Output the (x, y) coordinate of the center of the cell containing the given text.  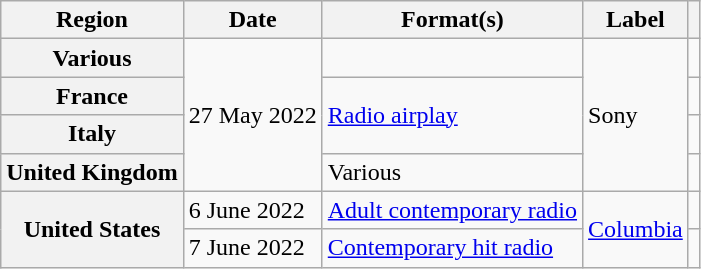
Radio airplay (452, 115)
Date (252, 20)
France (92, 96)
7 June 2022 (252, 248)
Region (92, 20)
Italy (92, 134)
Contemporary hit radio (452, 248)
Adult contemporary radio (452, 210)
Columbia (636, 229)
Sony (636, 115)
6 June 2022 (252, 210)
Label (636, 20)
27 May 2022 (252, 115)
Format(s) (452, 20)
United States (92, 229)
United Kingdom (92, 172)
